Locate the cell with the specified text and output its [x, y] center coordinate. 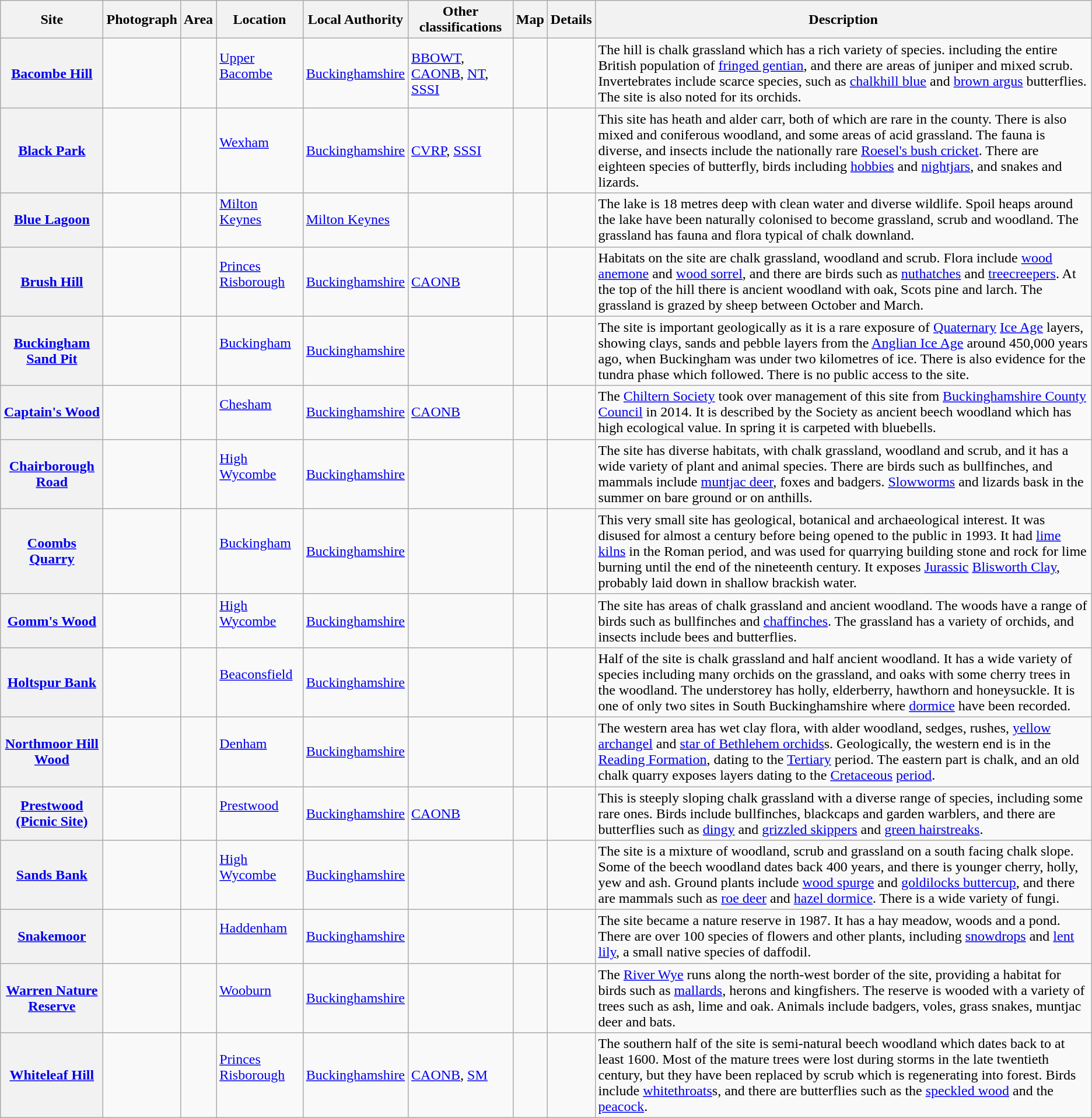
Area [198, 20]
BBOWT, CAONB, NT, SSSI [461, 73]
Gomm's Wood [52, 621]
Beaconsfield [260, 682]
Site [52, 20]
Location [260, 20]
Upper Bacombe [260, 73]
Local Authority [355, 20]
Wooburn [260, 998]
CAONB, SM [461, 1075]
Prestwood (Picnic Site) [52, 813]
Photograph [142, 20]
Black Park [52, 150]
Bacombe Hill [52, 73]
Other classifications [461, 20]
Description [843, 20]
Chesham [260, 412]
Sands Bank [52, 875]
Wexham [260, 150]
Warren Nature Reserve [52, 998]
Prestwood [260, 813]
Whiteleaf Hill [52, 1075]
CVRP, SSSI [461, 150]
Brush Hill [52, 281]
Snakemoor [52, 937]
Northmoor Hill Wood [52, 751]
Chairborough Road [52, 474]
Buckingham Sand Pit [52, 351]
Details [571, 20]
Captain's Wood [52, 412]
Denham [260, 751]
Map [530, 20]
Blue Lagoon [52, 220]
Haddenham [260, 937]
Holtspur Bank [52, 682]
Coombs Quarry [52, 551]
